Pinpoint the cell where the given text exists, returning its [x, y] midpoint coordinate. 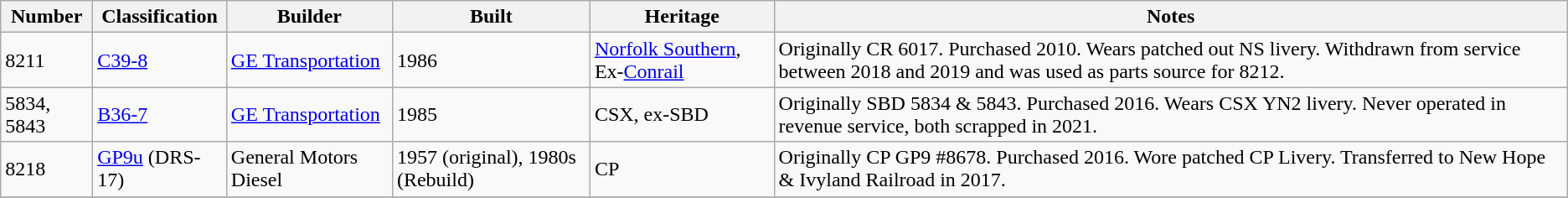
Notes [1171, 17]
GP9u (DRS-17) [160, 169]
Number [47, 17]
1985 [491, 114]
Built [491, 17]
Classification [160, 17]
B36-7 [160, 114]
General Motors Diesel [309, 169]
Originally SBD 5834 & 5843. Purchased 2016. Wears CSX YN2 livery. Never operated in revenue service, both scrapped in 2021. [1171, 114]
Originally CR 6017. Purchased 2010. Wears patched out NS livery. Withdrawn from service between 2018 and 2019 and was used as parts source for 8212. [1171, 60]
5834, 5843 [47, 114]
Norfolk Southern, Ex-Conrail [682, 60]
8211 [47, 60]
C39-8 [160, 60]
Originally CP GP9 #8678. Purchased 2016. Wore patched CP Livery. Transferred to New Hope & Ivyland Railroad in 2017. [1171, 169]
1986 [491, 60]
Builder [309, 17]
1957 (original), 1980s (Rebuild) [491, 169]
CP [682, 169]
CSX, ex-SBD [682, 114]
8218 [47, 169]
Heritage [682, 17]
